Detect which cell encompasses the target text, then output its [X, Y] center coordinate. 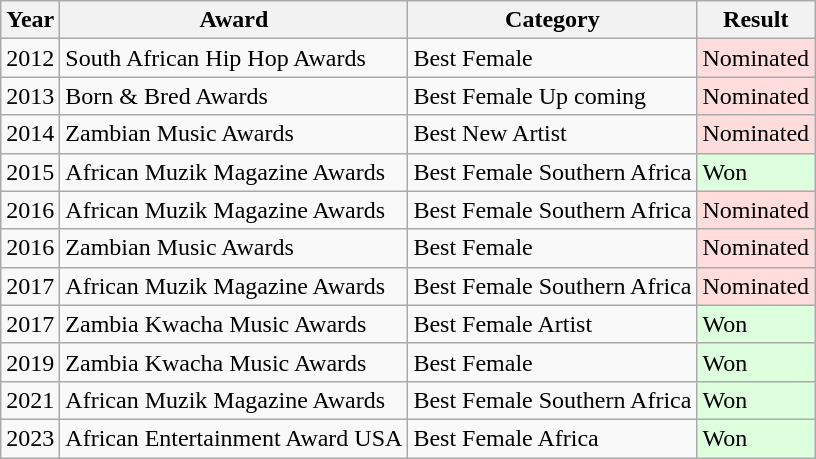
2012 [30, 58]
2014 [30, 134]
Award [234, 20]
2019 [30, 362]
Best Female Up coming [552, 96]
Best Female Africa [552, 438]
Best New Artist [552, 134]
2021 [30, 400]
2015 [30, 172]
2013 [30, 96]
Result [756, 20]
2023 [30, 438]
African Entertainment Award USA [234, 438]
Best Female Artist [552, 324]
Born & Bred Awards [234, 96]
South African Hip Hop Awards [234, 58]
Category [552, 20]
Year [30, 20]
